Return [X, Y] of the center of cell containing provided text 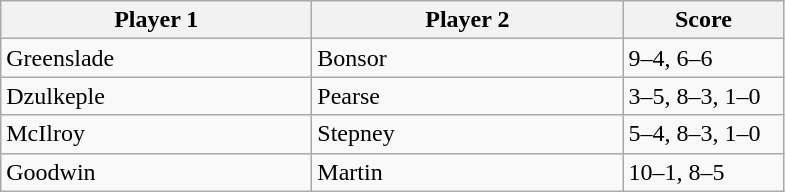
Score [704, 20]
Pearse [468, 96]
Bonsor [468, 58]
Martin [468, 172]
10–1, 8–5 [704, 172]
9–4, 6–6 [704, 58]
Stepney [468, 134]
Greenslade [156, 58]
5–4, 8–3, 1–0 [704, 134]
Player 1 [156, 20]
Goodwin [156, 172]
3–5, 8–3, 1–0 [704, 96]
Dzulkeple [156, 96]
Player 2 [468, 20]
McIlroy [156, 134]
